Detect which cell encompasses the target text, then output its [X, Y] center coordinate. 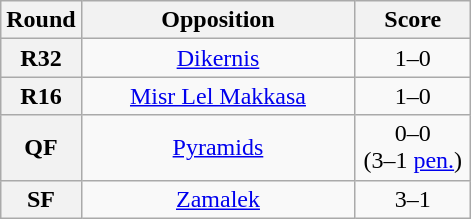
R16 [41, 96]
Opposition [218, 20]
3–1 [413, 199]
Pyramids [218, 148]
Misr Lel Makkasa [218, 96]
Round [41, 20]
Dikernis [218, 58]
QF [41, 148]
Zamalek [218, 199]
Score [413, 20]
SF [41, 199]
R32 [41, 58]
0–0 (3–1 pen.) [413, 148]
